For the text-containing cell, return its midpoint in [x, y] coordinate format. 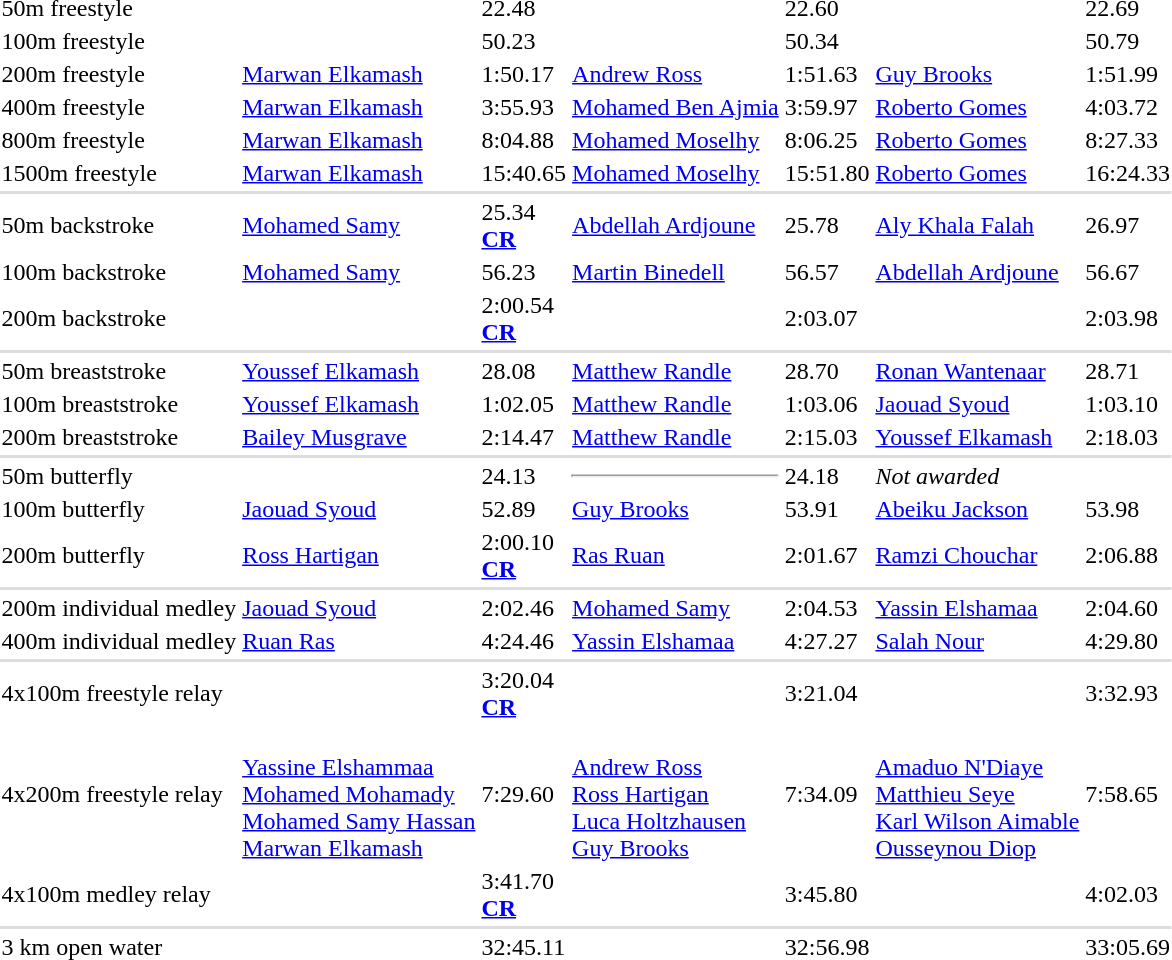
56.23 [524, 272]
2:15.03 [827, 437]
3:32.93 [1128, 694]
2:06.88 [1128, 556]
Ras Ruan [676, 556]
Abeiku Jackson [978, 509]
50.34 [827, 41]
7:58.65 [1128, 794]
3:20.04CR [524, 694]
2:00.54CR [524, 318]
3:59.97 [827, 107]
Bailey Musgrave [359, 437]
2:03.98 [1128, 318]
4:27.27 [827, 641]
1:50.17 [524, 74]
Ruan Ras [359, 641]
4x200m freestyle relay [119, 794]
7:34.09 [827, 794]
50m backstroke [119, 226]
1:51.63 [827, 74]
26.97 [1128, 226]
50.79 [1128, 41]
Not awarded [1023, 476]
24.13 [524, 476]
4x100m freestyle relay [119, 694]
Andrew RossRoss HartiganLuca HoltzhausenGuy Brooks [676, 794]
200m backstroke [119, 318]
8:06.25 [827, 140]
400m freestyle [119, 107]
Ronan Wantenaar [978, 371]
Salah Nour [978, 641]
200m freestyle [119, 74]
25.34CR [524, 226]
2:02.46 [524, 608]
2:04.53 [827, 608]
50m butterfly [119, 476]
4:24.46 [524, 641]
Amaduo N'DiayeMatthieu SeyeKarl Wilson AimableOusseynou Diop [978, 794]
Ramzi Chouchar [978, 556]
Andrew Ross [676, 74]
53.98 [1128, 509]
1500m freestyle [119, 173]
Yassine ElshammaaMohamed MohamadyMohamed Samy HassanMarwan Elkamash [359, 794]
25.78 [827, 226]
7:29.60 [524, 794]
15:51.80 [827, 173]
50m breaststroke [119, 371]
4:02.03 [1128, 894]
8:04.88 [524, 140]
Ross Hartigan [359, 556]
2:00.10CR [524, 556]
2:04.60 [1128, 608]
Mohamed Ben Ajmia [676, 107]
24.18 [827, 476]
1:03.10 [1128, 404]
8:27.33 [1128, 140]
1:02.05 [524, 404]
56.57 [827, 272]
1:51.99 [1128, 74]
4:03.72 [1128, 107]
2:01.67 [827, 556]
200m individual medley [119, 608]
100m butterfly [119, 509]
28.71 [1128, 371]
3:45.80 [827, 894]
800m freestyle [119, 140]
52.89 [524, 509]
28.70 [827, 371]
1:03.06 [827, 404]
2:18.03 [1128, 437]
Aly Khala Falah [978, 226]
100m backstroke [119, 272]
200m breaststroke [119, 437]
16:24.33 [1128, 173]
100m breaststroke [119, 404]
2:14.47 [524, 437]
4:29.80 [1128, 641]
28.08 [524, 371]
Martin Binedell [676, 272]
50.23 [524, 41]
56.67 [1128, 272]
200m butterfly [119, 556]
3:41.70CR [524, 894]
4x100m medley relay [119, 894]
3:21.04 [827, 694]
15:40.65 [524, 173]
100m freestyle [119, 41]
2:03.07 [827, 318]
400m individual medley [119, 641]
53.91 [827, 509]
3:55.93 [524, 107]
